Return (X, Y) of the center of cell containing provided text 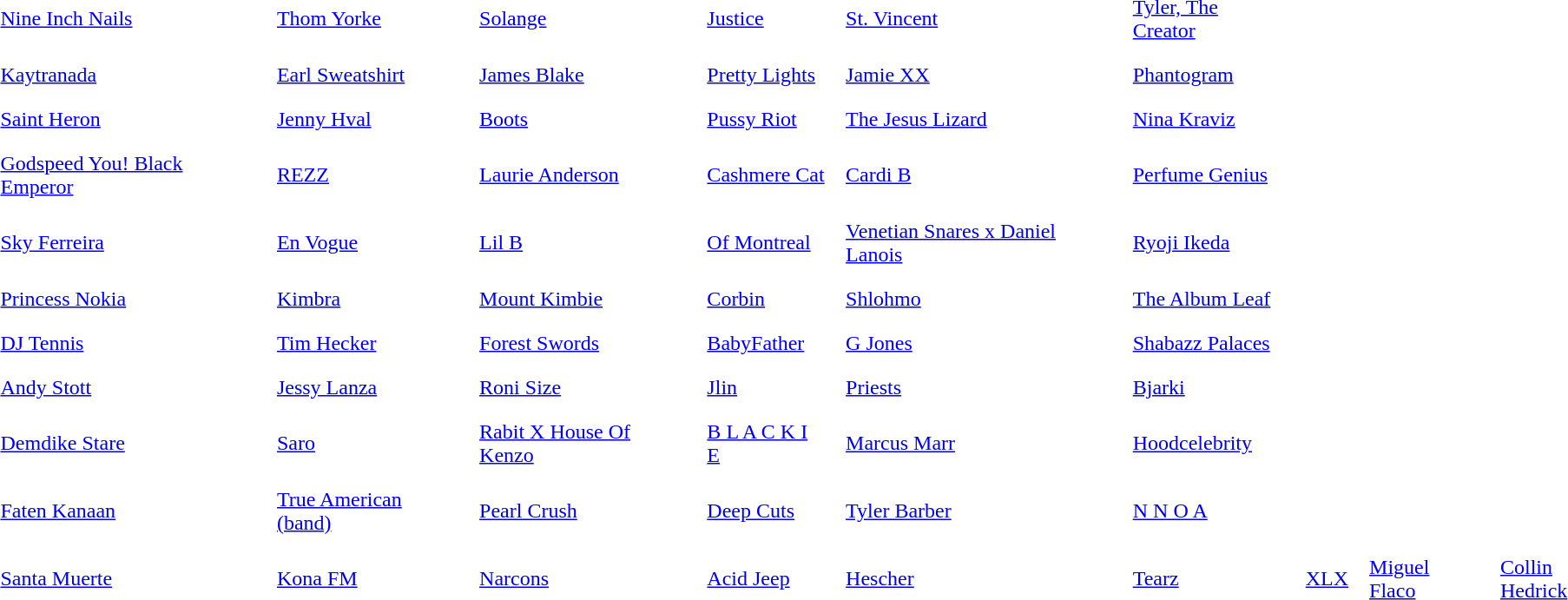
Bjarki (1209, 387)
True American (band) (367, 511)
Jlin (766, 387)
Forest Swords (583, 343)
Pussy Riot (766, 119)
Deep Cuts (766, 511)
Saro (367, 443)
Marcus Marr (979, 443)
The Album Leaf (1209, 299)
Venetian Snares x Daniel Lanois (979, 243)
Perfume Genius (1209, 175)
Ryoji Ikeda (1209, 243)
Pearl Crush (583, 511)
B L A C K I E (766, 443)
Priests (979, 387)
Shabazz Palaces (1209, 343)
Shlohmo (979, 299)
Tyler Barber (979, 511)
Phantogram (1209, 75)
Earl Sweatshirt (367, 75)
The Jesus Lizard (979, 119)
Cashmere Cat (766, 175)
Mount Kimbie (583, 299)
Lil B (583, 243)
Laurie Anderson (583, 175)
Of Montreal (766, 243)
En Vogue (367, 243)
Roni Size (583, 387)
REZZ (367, 175)
Jenny Hval (367, 119)
N N O A (1209, 511)
BabyFather (766, 343)
Cardi B (979, 175)
G Jones (979, 343)
James Blake (583, 75)
Kimbra (367, 299)
Jessy Lanza (367, 387)
Hoodcelebrity (1209, 443)
Pretty Lights (766, 75)
Corbin (766, 299)
Nina Kraviz (1209, 119)
Rabit X House Of Kenzo (583, 443)
Boots (583, 119)
Jamie XX (979, 75)
Tim Hecker (367, 343)
